Find where the given text appears and provide that cell's center as [X, Y] coordinate. 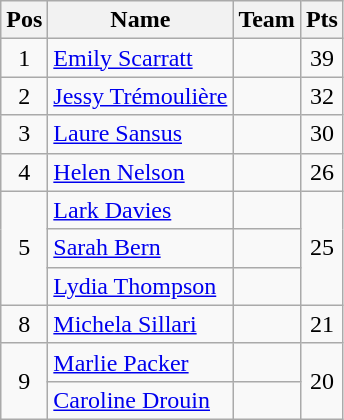
Pts [322, 20]
26 [322, 172]
21 [322, 324]
30 [322, 134]
Team [267, 20]
Sarah Bern [140, 248]
Caroline Drouin [140, 400]
4 [24, 172]
Lark Davies [140, 210]
Helen Nelson [140, 172]
Name [140, 20]
Marlie Packer [140, 362]
Pos [24, 20]
Emily Scarratt [140, 58]
39 [322, 58]
2 [24, 96]
Lydia Thompson [140, 286]
32 [322, 96]
1 [24, 58]
8 [24, 324]
Michela Sillari [140, 324]
5 [24, 248]
Jessy Trémoulière [140, 96]
20 [322, 381]
Laure Sansus [140, 134]
9 [24, 381]
3 [24, 134]
25 [322, 248]
